Search for the cell housing the specified text and yield its [x, y] center coordinate. 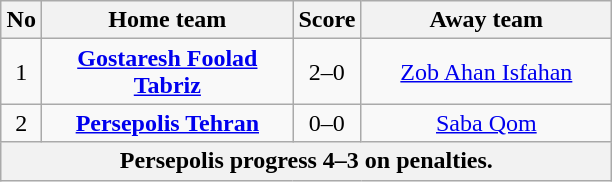
Gostaresh Foolad Tabriz [168, 72]
Persepolis progress 4–3 on penalties. [306, 161]
Saba Qom [486, 123]
Score [327, 20]
2–0 [327, 72]
2 [22, 123]
1 [22, 72]
Zob Ahan Isfahan [486, 72]
0–0 [327, 123]
Away team [486, 20]
No [22, 20]
Persepolis Tehran [168, 123]
Home team [168, 20]
